Search for the cell housing the specified text and yield its (x, y) center coordinate. 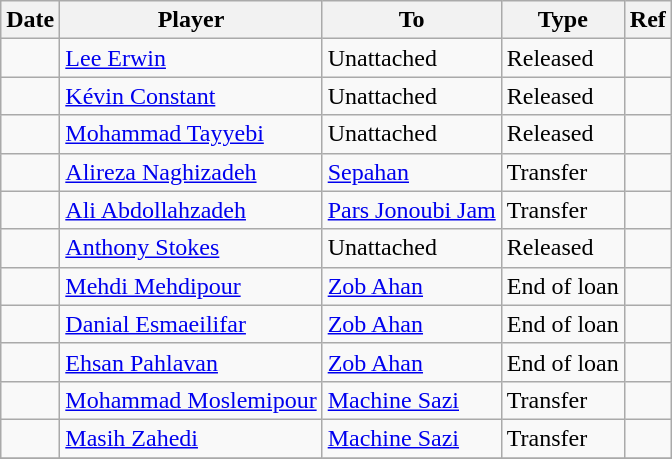
Pars Jonoubi Jam (412, 210)
Masih Zahedi (191, 438)
Danial Esmaeilifar (191, 324)
Player (191, 20)
Kévin Constant (191, 96)
Mohammad Tayyebi (191, 134)
Ali Abdollahzadeh (191, 210)
Type (562, 20)
To (412, 20)
Lee Erwin (191, 58)
Mohammad Moslemipour (191, 400)
Ref (648, 20)
Alireza Naghizadeh (191, 172)
Date (30, 20)
Sepahan (412, 172)
Ehsan Pahlavan (191, 362)
Mehdi Mehdipour (191, 286)
Anthony Stokes (191, 248)
